Output the [X, Y] coordinate of the center of the cell containing the given text.  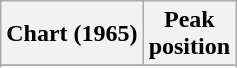
Chart (1965) [72, 34]
Peakposition [189, 34]
